Scan for the cell matching the given text and deliver its (x, y) coordinate at center. 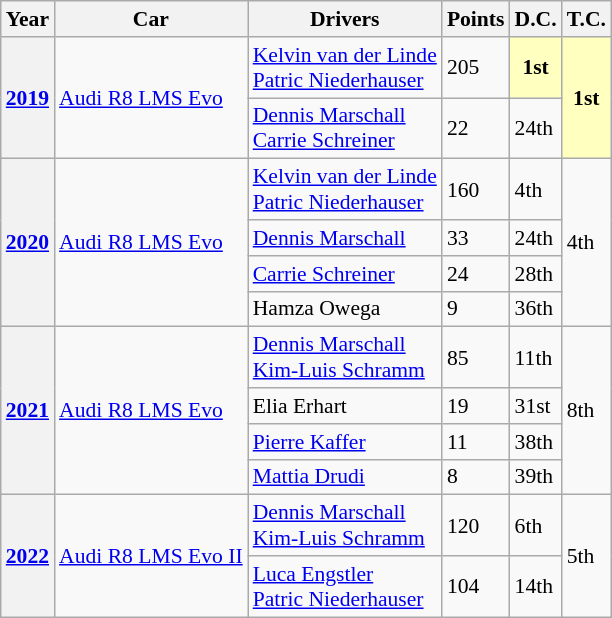
Points (476, 19)
31st (536, 406)
Elia Erhart (345, 406)
33 (476, 238)
22 (476, 128)
5th (586, 556)
Hamza Owega (345, 309)
11th (536, 358)
6th (536, 526)
D.C. (536, 19)
24 (476, 274)
2020 (28, 243)
Car (151, 19)
9 (476, 309)
Dennis Marschall (345, 238)
160 (476, 190)
T.C. (586, 19)
19 (476, 406)
Pierre Kaffer (345, 442)
2021 (28, 411)
Luca Engstler Patric Niederhauser (345, 586)
28th (536, 274)
39th (536, 477)
2019 (28, 98)
85 (476, 358)
Carrie Schreiner (345, 274)
8 (476, 477)
Audi R8 LMS Evo II (151, 556)
104 (476, 586)
14th (536, 586)
Drivers (345, 19)
38th (536, 442)
11 (476, 442)
Mattia Drudi (345, 477)
2022 (28, 556)
205 (476, 68)
8th (586, 411)
36th (536, 309)
Dennis Marschall Carrie Schreiner (345, 128)
Year (28, 19)
120 (476, 526)
